From the cell containing the given text, extract its center point as [X, Y] coordinate. 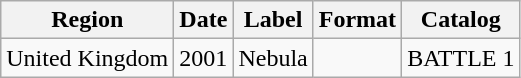
BATTLE 1 [461, 58]
2001 [204, 58]
United Kingdom [88, 58]
Catalog [461, 20]
Label [273, 20]
Format [357, 20]
Date [204, 20]
Nebula [273, 58]
Region [88, 20]
